Scan for the cell matching the given text and deliver its [X, Y] coordinate at center. 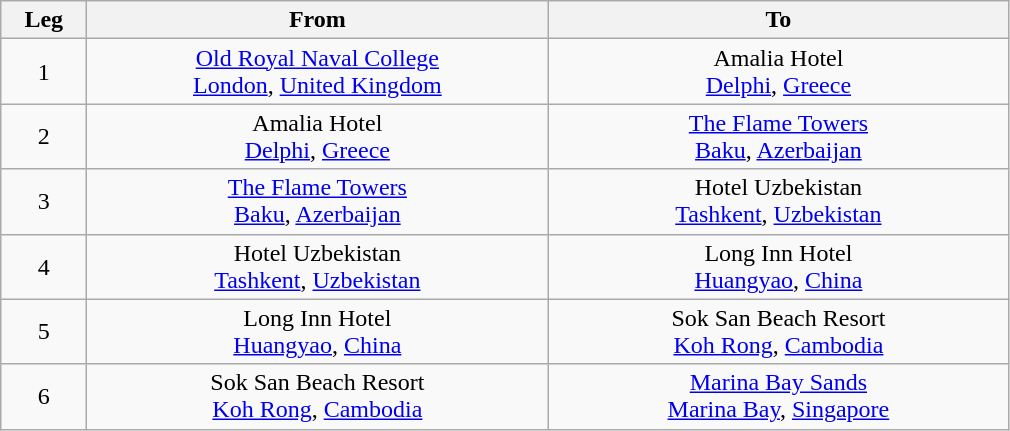
2 [44, 136]
Old Royal Naval CollegeLondon, United Kingdom [318, 72]
Leg [44, 20]
4 [44, 266]
6 [44, 396]
Marina Bay SandsMarina Bay, Singapore [778, 396]
1 [44, 72]
3 [44, 202]
From [318, 20]
To [778, 20]
5 [44, 332]
